Locate the cell with the specified text and output its (x, y) center coordinate. 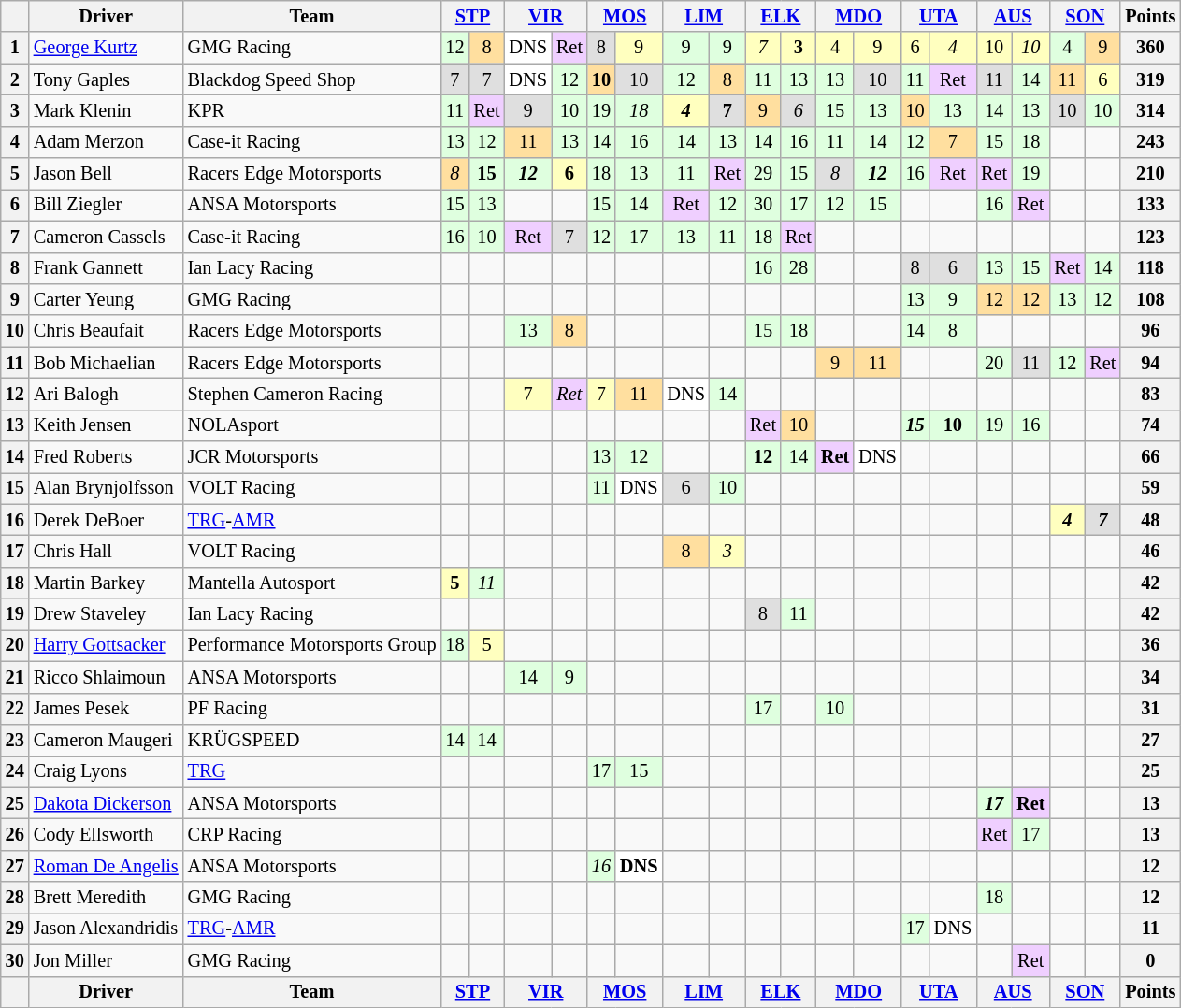
Roman De Angelis (107, 866)
48 (1150, 520)
KRÜGSPEED (312, 740)
Mantella Autosport (312, 583)
83 (1150, 394)
Alan Brynjolfsson (107, 488)
26 (15, 834)
Derek DeBoer (107, 520)
319 (1150, 79)
Jon Miller (107, 960)
210 (1150, 174)
Cameron Maugeri (107, 740)
KPR (312, 110)
133 (1150, 205)
Brett Meredith (107, 898)
JCR Motorsports (312, 457)
CRP Racing (312, 834)
24 (15, 771)
74 (1150, 425)
Adam Merzon (107, 142)
George Kurtz (107, 48)
Stephen Cameron Racing (312, 394)
46 (1150, 551)
Cody Ellsworth (107, 834)
59 (1150, 488)
Mark Klenin (107, 110)
66 (1150, 457)
108 (1150, 299)
Performance Motorsports Group (312, 645)
Jason Alexandridis (107, 929)
34 (1150, 677)
PF Racing (312, 709)
22 (15, 709)
Martin Barkey (107, 583)
Drew Staveley (107, 614)
Bob Michaelian (107, 363)
Chris Hall (107, 551)
Dakota Dickerson (107, 803)
Fred Roberts (107, 457)
Frank Gannett (107, 268)
Jason Bell (107, 174)
36 (1150, 645)
Chris Beaufait (107, 331)
TRG (312, 771)
Craig Lyons (107, 771)
314 (1150, 110)
NOLAsport (312, 425)
Cameron Cassels (107, 237)
Ricco Shlaimoun (107, 677)
Tony Gaples (107, 79)
243 (1150, 142)
31 (1150, 709)
23 (15, 740)
Harry Gottsacker (107, 645)
1 (15, 48)
James Pesek (107, 709)
360 (1150, 48)
123 (1150, 237)
118 (1150, 268)
Blackdog Speed Shop (312, 79)
Carter Yeung (107, 299)
94 (1150, 363)
21 (15, 677)
96 (1150, 331)
Keith Jensen (107, 425)
0 (1150, 960)
Bill Ziegler (107, 205)
Ari Balogh (107, 394)
2 (15, 79)
